Detect which cell encompasses the target text, then output its (X, Y) center coordinate. 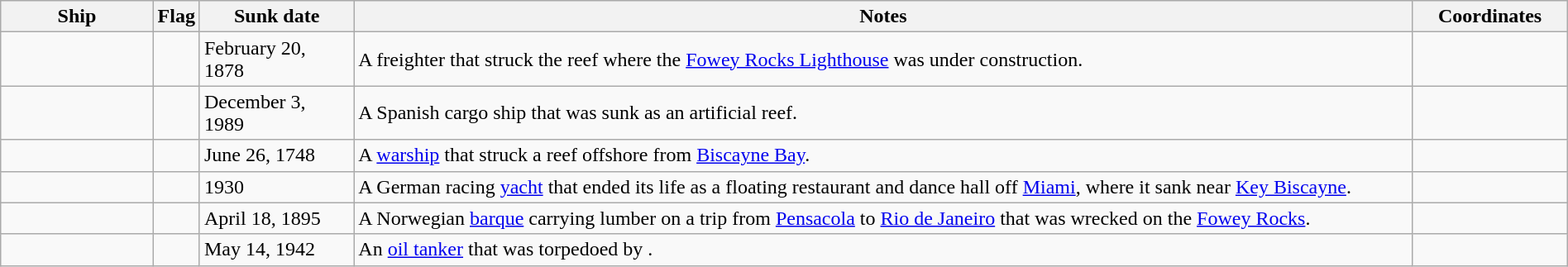
A warship that struck a reef offshore from Biscayne Bay. (883, 155)
Coordinates (1490, 17)
Flag (176, 17)
A Norwegian barque carrying lumber on a trip from Pensacola to Rio de Janeiro that was wrecked on the Fowey Rocks. (883, 218)
Sunk date (276, 17)
A German racing yacht that ended its life as a floating restaurant and dance hall off Miami, where it sank near Key Biscayne. (883, 187)
February 20, 1878 (276, 60)
December 3, 1989 (276, 112)
Notes (883, 17)
1930 (276, 187)
June 26, 1748 (276, 155)
An oil tanker that was torpedoed by . (883, 250)
A freighter that struck the reef where the Fowey Rocks Lighthouse was under construction. (883, 60)
Ship (77, 17)
A Spanish cargo ship that was sunk as an artificial reef. (883, 112)
May 14, 1942 (276, 250)
April 18, 1895 (276, 218)
